Detect which cell encompasses the target text, then output its (x, y) center coordinate. 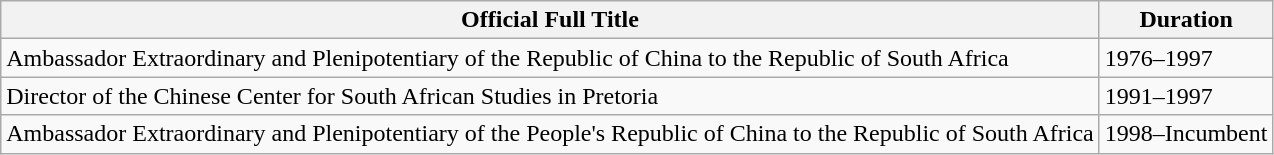
Official Full Title (550, 20)
Ambassador Extraordinary and Plenipotentiary of the People's Republic of China to the Republic of South Africa (550, 134)
1998–Incumbent (1186, 134)
1976–1997 (1186, 58)
Duration (1186, 20)
1991–1997 (1186, 96)
Director of the Chinese Center for South African Studies in Pretoria (550, 96)
Ambassador Extraordinary and Plenipotentiary of the Republic of China to the Republic of South Africa (550, 58)
